From the cell containing the given text, extract its center point as (X, Y) coordinate. 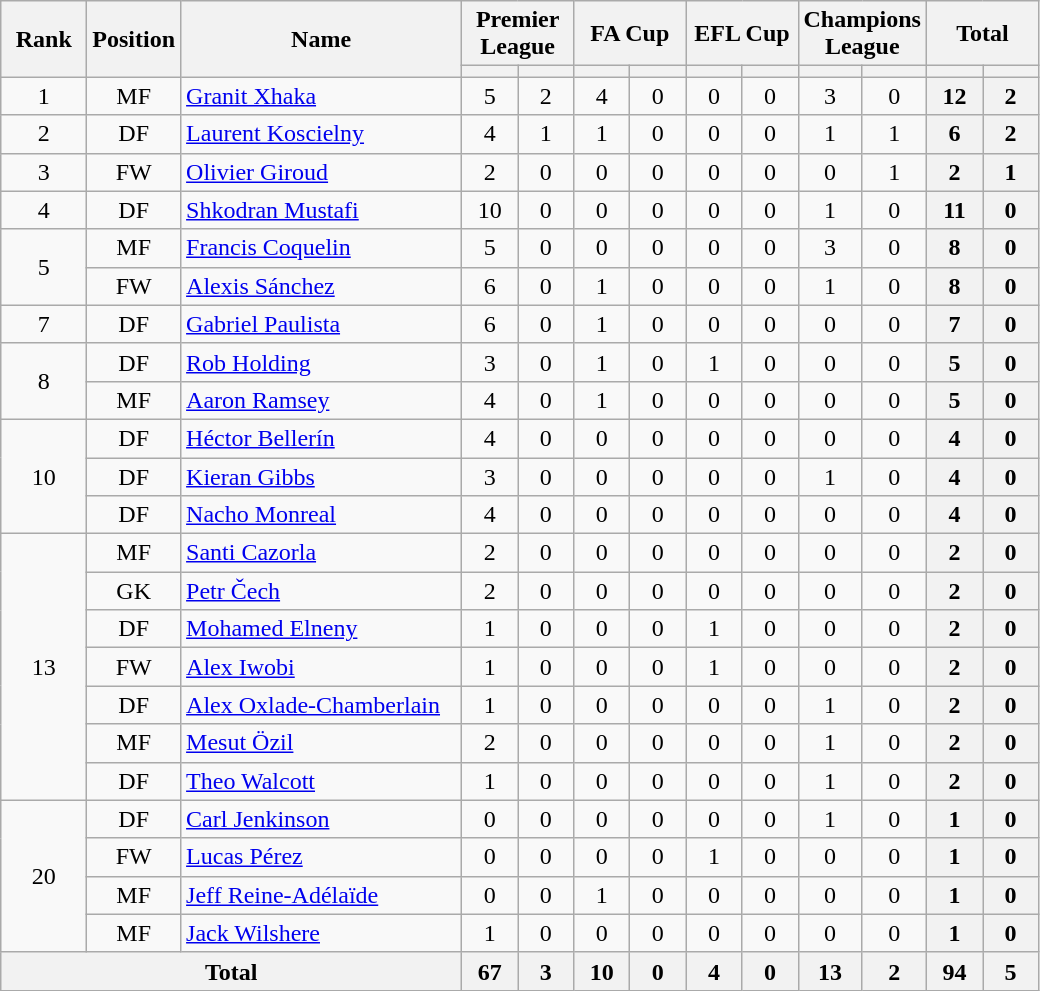
Olivier Giroud (322, 172)
EFL Cup (742, 34)
Rob Holding (322, 362)
Kieran Gibbs (322, 477)
Shkodran Mustafi (322, 210)
Position (134, 39)
Jeff Reine-Adélaïde (322, 895)
11 (954, 210)
Alex Iwobi (322, 667)
GK (134, 591)
Alex Oxlade-Chamberlain (322, 705)
Francis Coquelin (322, 248)
Santi Cazorla (322, 553)
20 (44, 876)
Aaron Ramsey (322, 400)
FA Cup (630, 34)
Premier League (518, 34)
Laurent Koscielny (322, 134)
Theo Walcott (322, 781)
Mohamed Elneny (322, 629)
Granit Xhaka (322, 96)
12 (954, 96)
Gabriel Paulista (322, 324)
Carl Jenkinson (322, 819)
Héctor Bellerín (322, 438)
Lucas Pérez (322, 857)
67 (490, 971)
Nacho Monreal (322, 515)
Rank (44, 39)
94 (954, 971)
Mesut Özil (322, 743)
Alexis Sánchez (322, 286)
Name (322, 39)
Jack Wilshere (322, 933)
Champions League (862, 34)
Petr Čech (322, 591)
